Pinpoint the cell where the given text exists, returning its (x, y) midpoint coordinate. 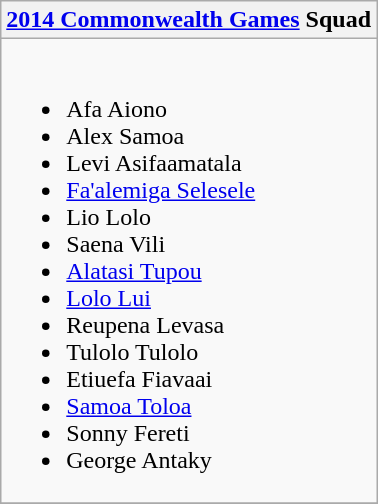
2014 Commonwealth Games Squad (189, 20)
